For the text-containing cell, return its midpoint in [x, y] coordinate format. 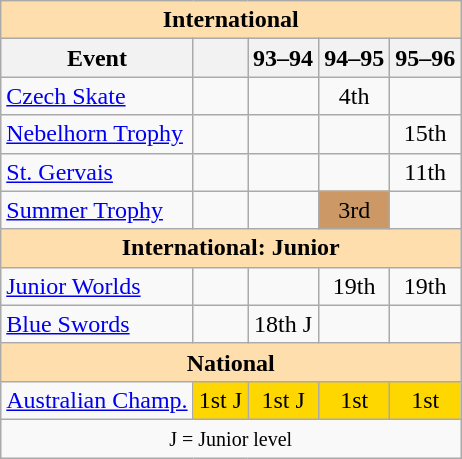
Blue Swords [97, 324]
Czech Skate [97, 96]
St. Gervais [97, 172]
Nebelhorn Trophy [97, 134]
J = Junior level [231, 438]
International [231, 20]
11th [426, 172]
Event [97, 58]
Australian Champ. [97, 400]
International: Junior [231, 248]
National [231, 362]
95–96 [426, 58]
15th [426, 134]
Summer Trophy [97, 210]
3rd [354, 210]
93–94 [284, 58]
94–95 [354, 58]
4th [354, 96]
Junior Worlds [97, 286]
18th J [284, 324]
